Pinpoint the cell where the given text exists, returning its (X, Y) midpoint coordinate. 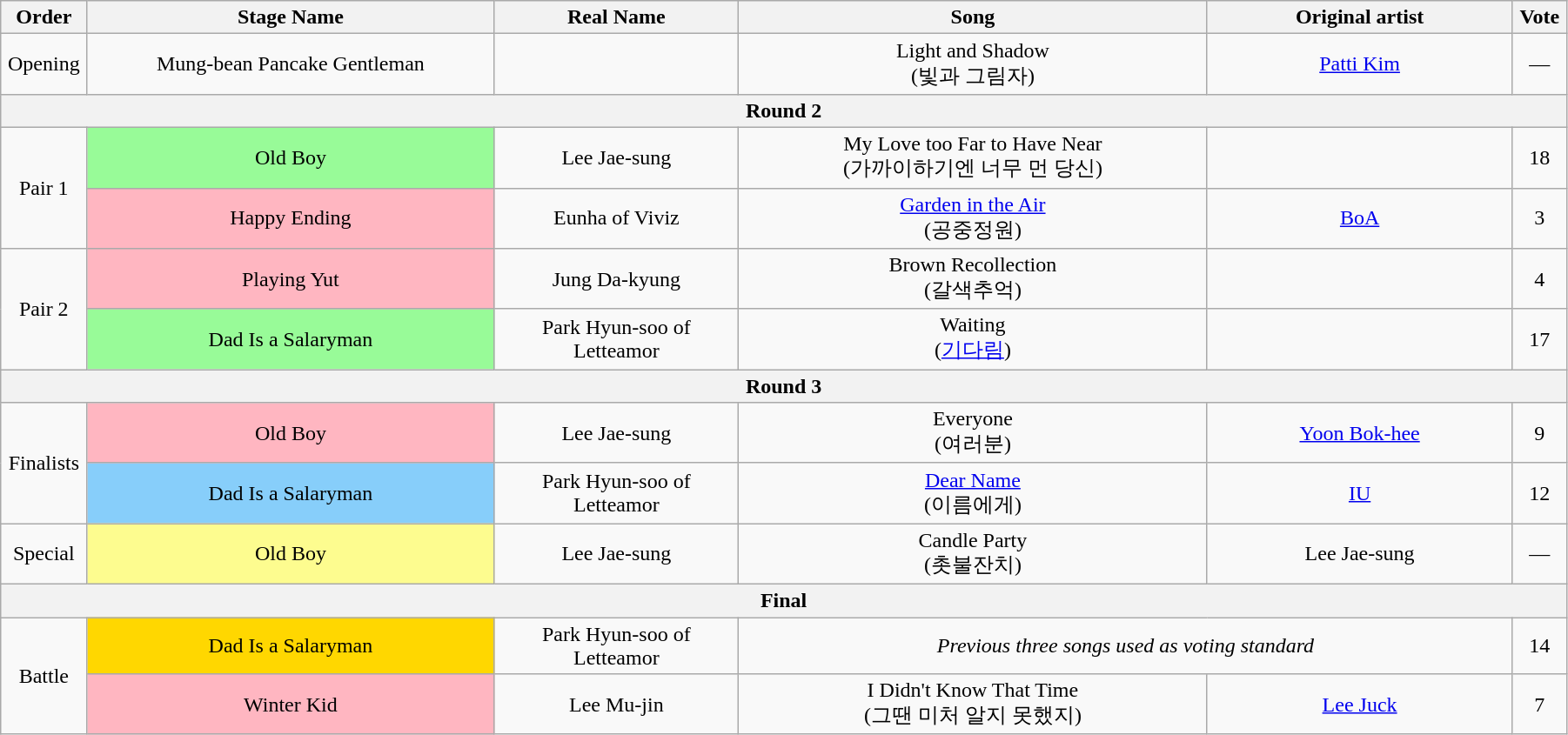
Round 3 (784, 386)
14 (1539, 645)
Lee Juck (1359, 705)
Happy Ending (291, 218)
Song (973, 17)
Stage Name (291, 17)
I Didn't Know That Time(그땐 미처 알지 못했지) (973, 705)
Previous three songs used as voting standard (1126, 645)
Real Name (616, 17)
18 (1539, 157)
BoA (1359, 218)
Dear Name(이름에게) (973, 493)
Everyone(여러분) (973, 433)
Lee Mu-jin (616, 705)
Vote (1539, 17)
Finalists (44, 463)
Battle (44, 677)
Waiting (기다림) (973, 339)
Candle Party(촛불잔치) (973, 554)
Special (44, 554)
Mung-bean Pancake Gentleman (291, 64)
Order (44, 17)
My Love too Far to Have Near(가까이하기엔 너무 먼 당신) (973, 157)
17 (1539, 339)
Yoon Bok-hee (1359, 433)
Patti Kim (1359, 64)
3 (1539, 218)
Pair 2 (44, 310)
IU (1359, 493)
Final (784, 600)
Playing Yut (291, 279)
Light and Shadow(빛과 그림자) (973, 64)
Original artist (1359, 17)
Pair 1 (44, 188)
Eunha of Viviz (616, 218)
4 (1539, 279)
12 (1539, 493)
Opening (44, 64)
Jung Da-kyung (616, 279)
Garden in the Air(공중정원) (973, 218)
Winter Kid (291, 705)
7 (1539, 705)
Brown Recollection(갈색추억) (973, 279)
Round 2 (784, 110)
9 (1539, 433)
